From the cell containing the given text, extract its center point as [x, y] coordinate. 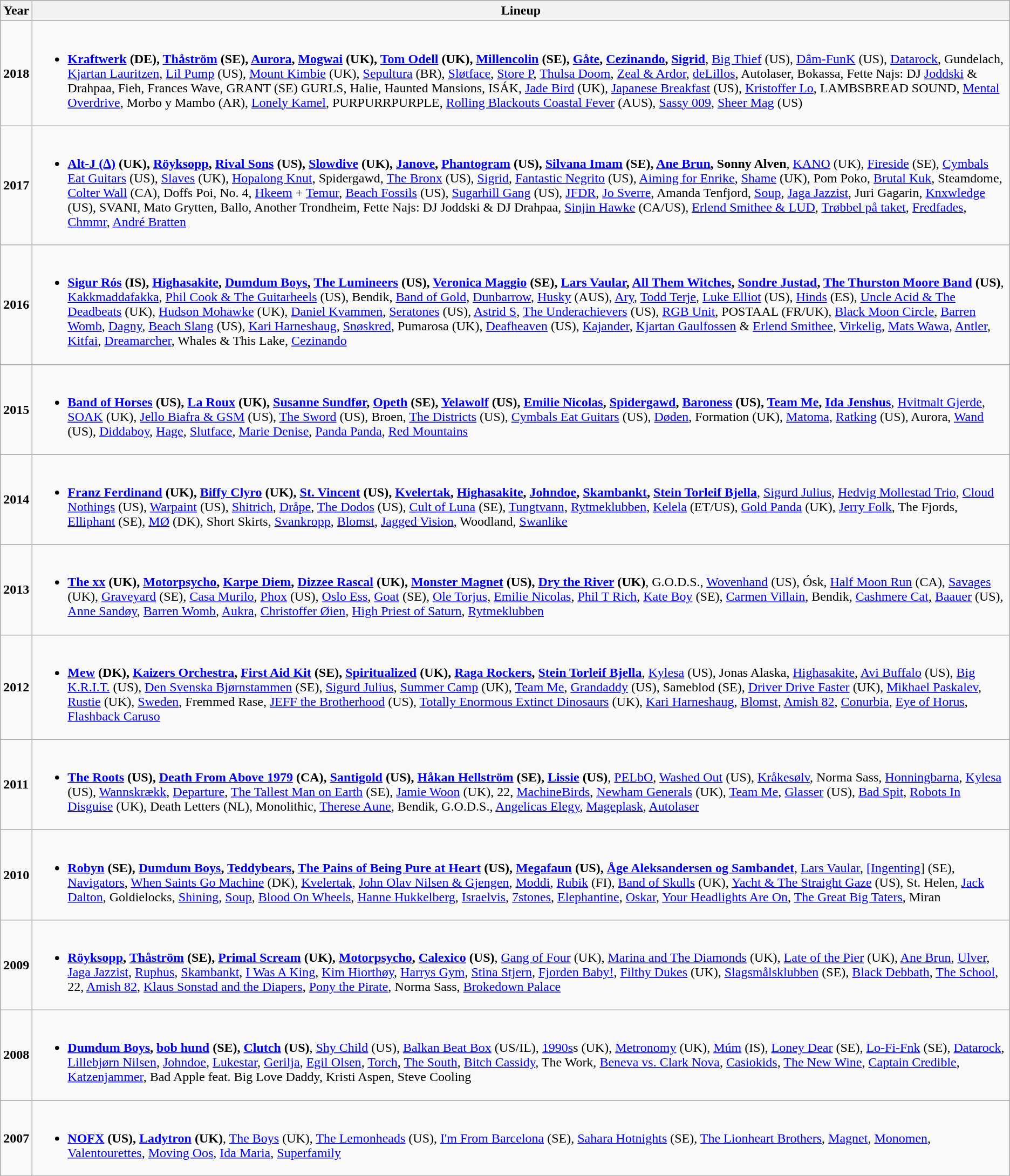
2017 [16, 186]
Lineup [521, 11]
2014 [16, 500]
2008 [16, 1055]
2010 [16, 874]
2018 [16, 73]
2011 [16, 785]
2013 [16, 589]
2009 [16, 965]
2007 [16, 1138]
2016 [16, 304]
Year [16, 11]
2012 [16, 687]
2015 [16, 409]
